Extract the (x, y) coordinate from the center of the cell holding the provided text.  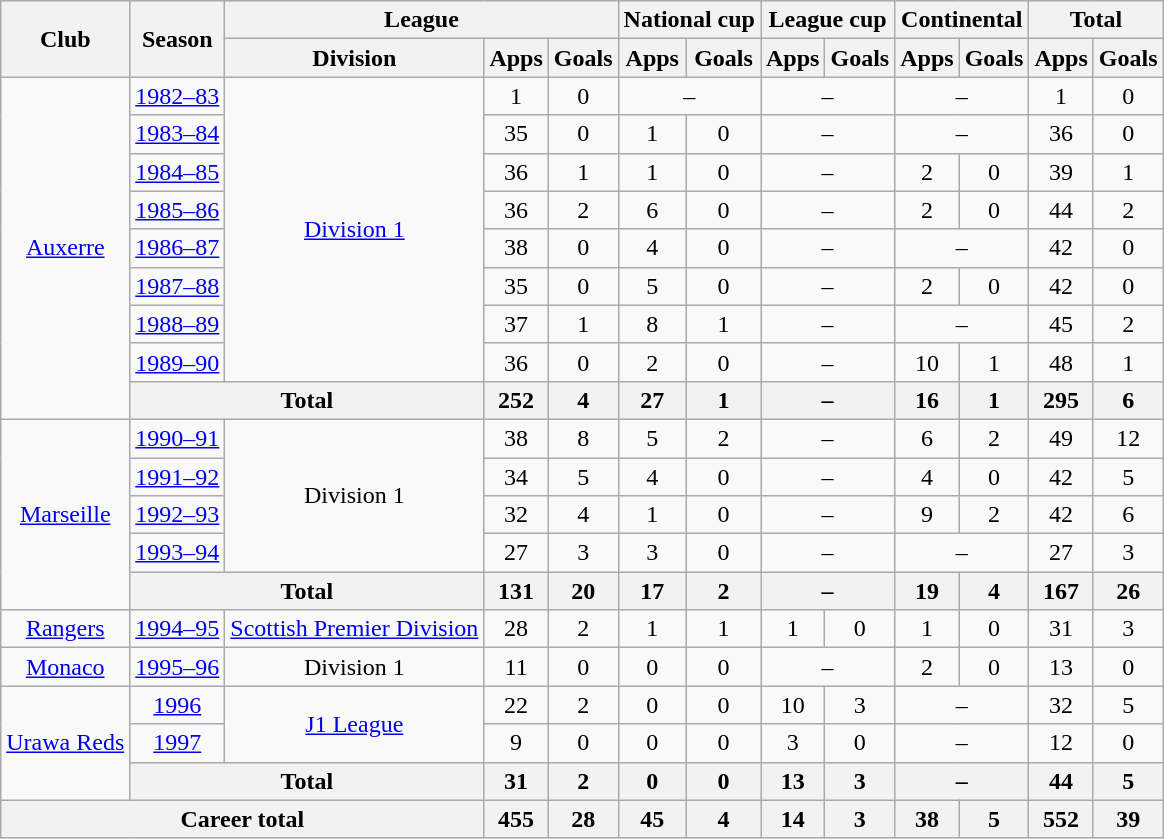
Scottish Premier Division (354, 629)
1984–85 (178, 172)
Season (178, 39)
Monaco (66, 667)
Auxerre (66, 248)
1983–84 (178, 134)
1994–95 (178, 629)
1990–91 (178, 438)
1992–93 (178, 515)
Continental (962, 20)
Marseille (66, 514)
Rangers (66, 629)
20 (583, 591)
17 (652, 591)
19 (927, 591)
37 (516, 324)
26 (1128, 591)
National cup (689, 20)
16 (927, 400)
1997 (178, 743)
455 (516, 819)
Division (354, 58)
1991–92 (178, 477)
131 (516, 591)
1987–88 (178, 286)
14 (792, 819)
167 (1061, 591)
22 (516, 705)
1986–87 (178, 248)
1985–86 (178, 210)
Career total (242, 819)
Club (66, 39)
295 (1061, 400)
48 (1061, 362)
1989–90 (178, 362)
552 (1061, 819)
1988–89 (178, 324)
11 (516, 667)
49 (1061, 438)
1982–83 (178, 96)
34 (516, 477)
1996 (178, 705)
J1 League (354, 724)
252 (516, 400)
League (422, 20)
1995–96 (178, 667)
1993–94 (178, 553)
League cup (827, 20)
Urawa Reds (66, 743)
